From the cell containing the given text, extract its center point as [X, Y] coordinate. 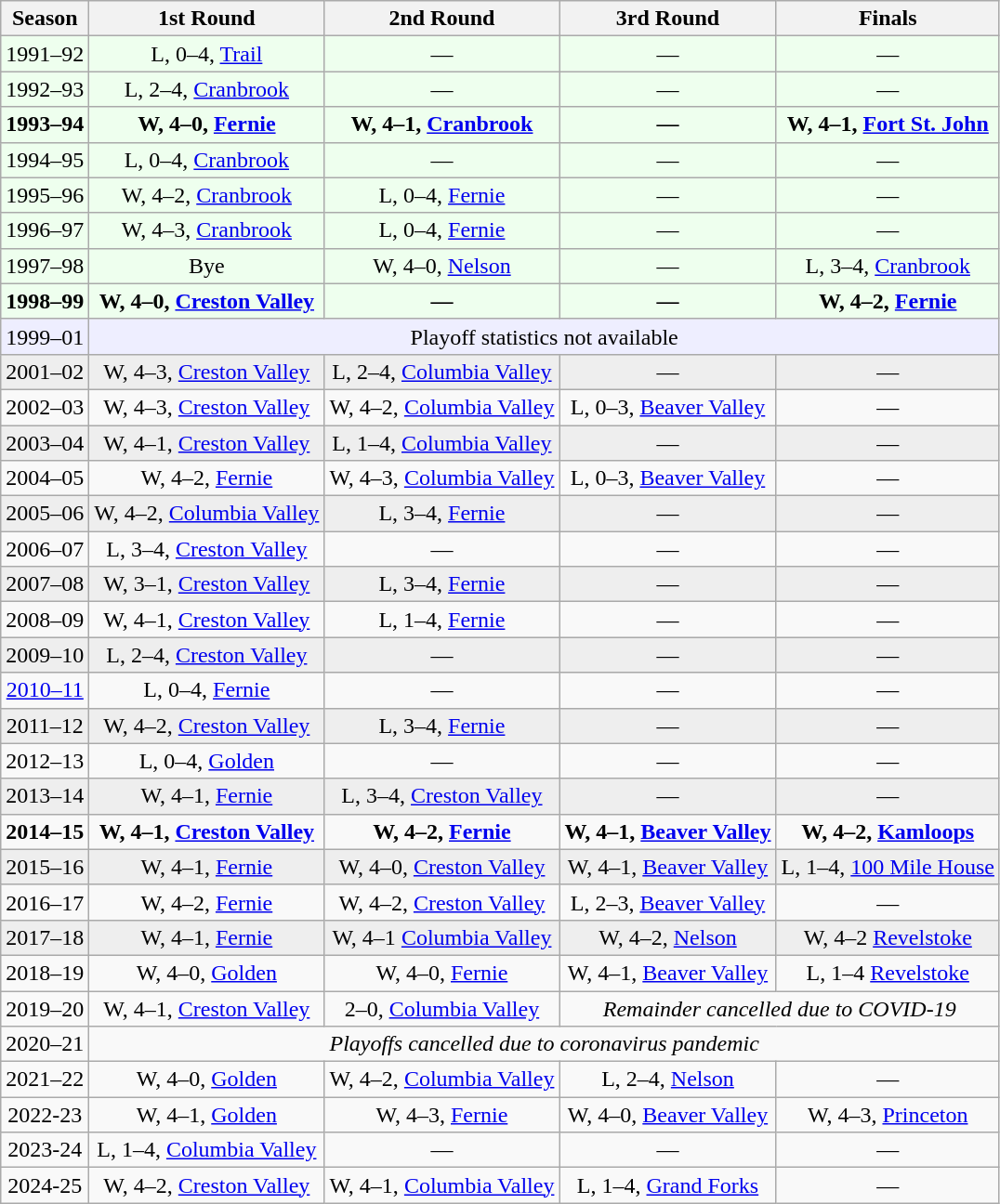
Playoffs cancelled due to coronavirus pandemic [545, 1044]
2018–19 [45, 973]
2005–06 [45, 514]
2020–21 [45, 1044]
W, 4–1, Golden [206, 1115]
1999–01 [45, 336]
L, 1–4, Grand Forks [667, 1185]
W, 4–0, Nelson [442, 266]
W, 4–2, Kamloops [888, 831]
Season [45, 19]
2013–14 [45, 796]
L, 0–4, Trail [206, 54]
2010–11 [45, 690]
2002–03 [45, 407]
W, 4–0, Beaver Valley [667, 1115]
2004–05 [45, 478]
Bye [206, 266]
2015–16 [45, 867]
2021–22 [45, 1080]
W, 3–1, Creston Valley [206, 584]
2nd Round [442, 19]
2–0, Columbia Valley [442, 1008]
2024-25 [45, 1185]
W, 4–1, Cranbrook [442, 124]
W, 4–3, Cranbrook [206, 230]
L, 2–4, Columbia Valley [442, 372]
1998–99 [45, 301]
L, 3–4, Cranbrook [888, 266]
L, 2–3, Beaver Valley [667, 902]
W, 4–1, Columbia Valley [442, 1185]
2009–10 [45, 655]
2019–20 [45, 1008]
1st Round [206, 19]
1992–93 [45, 89]
2014–15 [45, 831]
Remainder cancelled due to COVID-19 [779, 1008]
L, 0–4, Golden [206, 761]
2008–09 [45, 620]
2011–12 [45, 726]
1997–98 [45, 266]
L, 1–4, Fernie [442, 620]
2003–04 [45, 443]
W, 4–3, Princeton [888, 1115]
1996–97 [45, 230]
2006–07 [45, 549]
W, 4–1, Fort St. John [888, 124]
1995–96 [45, 195]
W, 4–2, Nelson [667, 937]
W, 4–2, Cranbrook [206, 195]
2022-23 [45, 1115]
L, 2–4, Nelson [667, 1080]
L, 0–4, Cranbrook [206, 160]
1994–95 [45, 160]
Playoff statistics not available [545, 336]
L, 2–4, Creston Valley [206, 655]
W, 4–3, Fernie [442, 1115]
W, 4–2 Revelstoke [888, 937]
1991–92 [45, 54]
L, 1–4 Revelstoke [888, 973]
L, 2–4, Cranbrook [206, 89]
W, 4–3, Columbia Valley [442, 478]
L, 1–4, 100 Mile House [888, 867]
1993–94 [45, 124]
3rd Round [667, 19]
2001–02 [45, 372]
2007–08 [45, 584]
2012–13 [45, 761]
2017–18 [45, 937]
2023-24 [45, 1150]
2016–17 [45, 902]
W, 4–1 Columbia Valley [442, 937]
Finals [888, 19]
